Detect which cell encompasses the target text, then output its (X, Y) center coordinate. 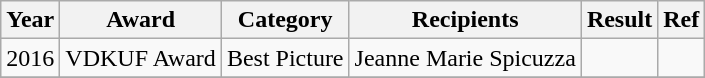
Category (285, 20)
Award (141, 20)
Ref (682, 20)
Jeanne Marie Spicuzza (465, 58)
Best Picture (285, 58)
2016 (30, 58)
Year (30, 20)
VDKUF Award (141, 58)
Result (619, 20)
Recipients (465, 20)
